From the cell containing the given text, extract its center point as (X, Y) coordinate. 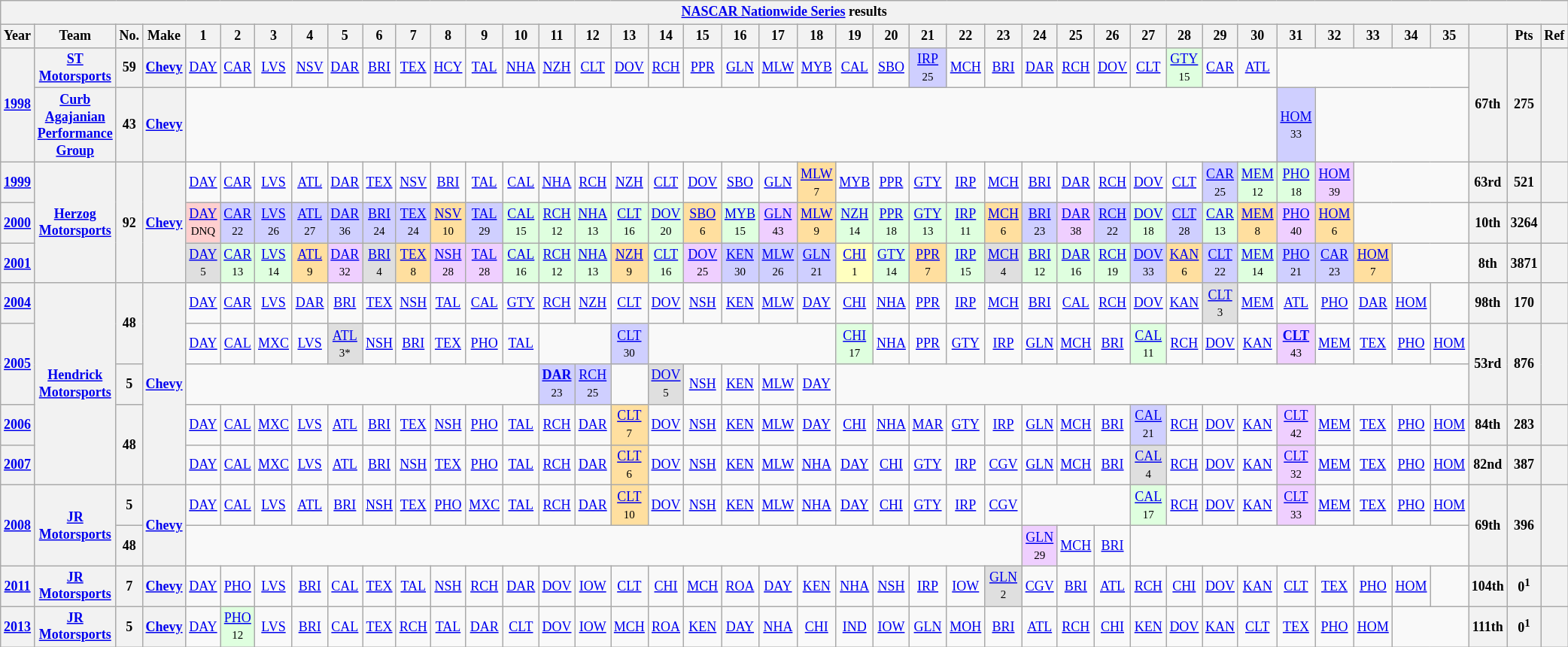
Year (18, 36)
25 (1076, 36)
98th (1488, 303)
30 (1257, 36)
GLN29 (1040, 545)
2001 (18, 263)
HCY (448, 68)
CAL17 (1148, 506)
20 (892, 36)
BRI4 (379, 263)
Curb Agajanian Performance Group (75, 125)
53rd (1488, 364)
19 (855, 36)
CAL21 (1148, 424)
MCH6 (1004, 223)
DAR32 (345, 263)
PPR7 (928, 263)
8th (1488, 263)
Ref (1554, 36)
CLT3 (1220, 303)
CLT22 (1220, 263)
170 (1524, 303)
14 (666, 36)
18 (817, 36)
HOM6 (1335, 223)
111th (1488, 627)
DAR16 (1076, 263)
69th (1488, 525)
DAY5 (203, 263)
Pts (1524, 36)
92 (129, 223)
RCH25 (593, 384)
MEM12 (1257, 182)
GLN43 (778, 223)
DAR36 (345, 223)
Herzog Motorsports (75, 223)
CAR25 (1220, 182)
2 (238, 36)
Make (164, 36)
396 (1524, 525)
11 (557, 36)
IRP25 (928, 68)
MCH4 (1004, 263)
SBO6 (703, 223)
DOV5 (666, 384)
ATL9 (310, 263)
16 (740, 36)
GTY15 (1184, 68)
59 (129, 68)
IRP15 (966, 263)
CAL11 (1148, 344)
HOM33 (1296, 125)
DOV18 (1148, 223)
35 (1449, 36)
26 (1113, 36)
ST Motorsports (75, 68)
104th (1488, 586)
Team (75, 36)
15 (703, 36)
CAL15 (521, 223)
1998 (18, 105)
84th (1488, 424)
HOM39 (1335, 182)
NSH28 (448, 263)
8 (448, 36)
24 (1040, 36)
3 (274, 36)
BRI23 (1040, 223)
CLT7 (630, 424)
3264 (1524, 223)
PHO12 (238, 627)
CAL4 (1148, 465)
3871 (1524, 263)
283 (1524, 424)
63rd (1488, 182)
28 (1184, 36)
MLW9 (817, 223)
9 (485, 36)
TAL28 (485, 263)
IND (855, 627)
MYB15 (740, 223)
GTY13 (928, 223)
32 (1335, 36)
PHO40 (1296, 223)
876 (1524, 364)
CLT33 (1296, 506)
PHO21 (1296, 263)
RCH19 (1113, 263)
2006 (18, 424)
BRI12 (1040, 263)
LVS14 (274, 263)
34 (1412, 36)
NSV10 (448, 223)
10th (1488, 223)
6 (379, 36)
2013 (18, 627)
CAR23 (1335, 263)
4 (310, 36)
31 (1296, 36)
43 (129, 125)
RCH22 (1113, 223)
TAL29 (485, 223)
67th (1488, 105)
NZH9 (630, 263)
2007 (18, 465)
CHI17 (855, 344)
TEX24 (413, 223)
CHI1 (855, 263)
PPR18 (892, 223)
CLT28 (1184, 223)
DAYDNQ (203, 223)
MEM8 (1257, 223)
KEN30 (740, 263)
DOV33 (1148, 263)
GLN2 (1004, 586)
387 (1524, 465)
22 (966, 36)
DOV25 (703, 263)
DAR23 (557, 384)
CLT6 (630, 465)
LVS26 (274, 223)
27 (1148, 36)
PHO18 (1296, 182)
CLT32 (1296, 465)
MEM14 (1257, 263)
HOM7 (1372, 263)
12 (593, 36)
DOV20 (666, 223)
ATL3* (345, 344)
CAR22 (238, 223)
2004 (18, 303)
CLT43 (1296, 344)
275 (1524, 105)
KAN6 (1184, 263)
MLW26 (778, 263)
MOH (966, 627)
13 (630, 36)
Hendrick Motorsports (75, 384)
2008 (18, 525)
2000 (18, 223)
10 (521, 36)
IRP11 (966, 223)
23 (1004, 36)
CAL16 (521, 263)
NZH14 (855, 223)
GLN21 (817, 263)
BRI24 (379, 223)
29 (1220, 36)
33 (1372, 36)
TEX8 (413, 263)
ATL27 (310, 223)
521 (1524, 182)
NASCAR Nationwide Series results (784, 12)
CLT42 (1296, 424)
CLT10 (630, 506)
MLW7 (817, 182)
2005 (18, 364)
21 (928, 36)
2011 (18, 586)
1 (203, 36)
GTY14 (892, 263)
No. (129, 36)
17 (778, 36)
1999 (18, 182)
82nd (1488, 465)
MAR (928, 424)
CLT30 (630, 344)
DAR38 (1076, 223)
